Identify which cell holds the provided text, then report its [X, Y] central coordinate. 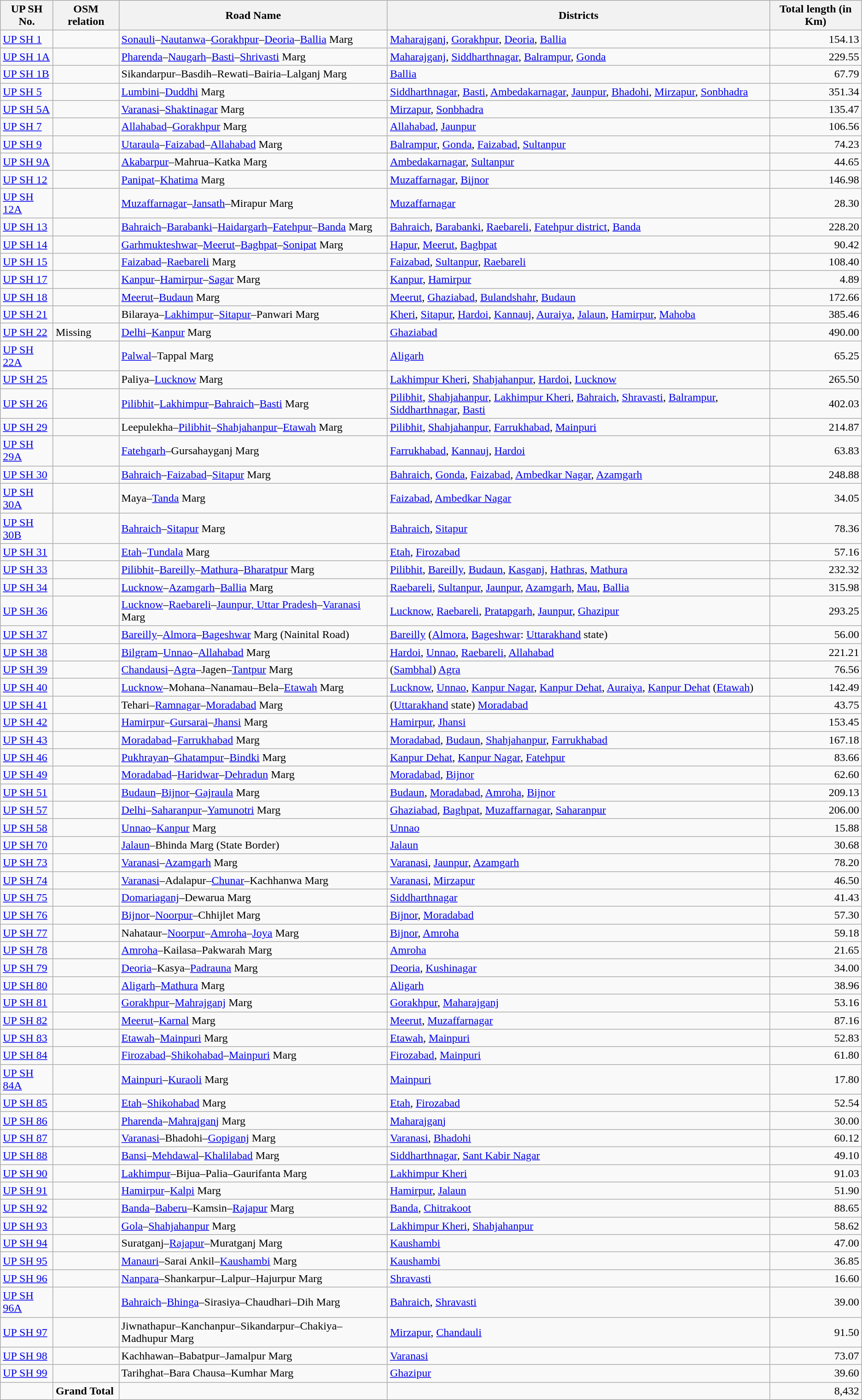
Pukhrayan–Ghatampur–Bindki Marg [253, 757]
UP SH 80 [27, 985]
Meerut–Budaun Marg [253, 297]
Pharenda–Naugarh–Basti–Shrivasti Marg [253, 57]
Maharajganj, Siddharthnagar, Balrampur, Gonda [578, 57]
108.40 [815, 262]
UP SH 15 [27, 262]
Hamirpur, Jhansi [578, 722]
Lakhimpur Kheri, Shahjahanpur [578, 1226]
UP SH 49 [27, 775]
UP SH 9 [27, 144]
Jalaun [578, 845]
67.79 [815, 74]
UP SH 29 [27, 427]
UP SH 91 [27, 1191]
UP SH 29A [27, 451]
39.60 [815, 1373]
UP SH 1 [27, 39]
106.56 [815, 127]
Manauri–Sarai Ankil–Kaushambi Marg [253, 1261]
74.23 [815, 144]
Hapur, Meerut, Baghpat [578, 245]
62.60 [815, 775]
172.66 [815, 297]
265.50 [815, 380]
57.16 [815, 552]
146.98 [815, 179]
Districts [578, 16]
167.18 [815, 740]
UP SH 40 [27, 687]
52.83 [815, 1038]
Hardoi, Unnao, Raebareli, Allahabad [578, 652]
61.80 [815, 1055]
Lakhimpur Kheri, Shahjahanpur, Hardoi, Lucknow [578, 380]
8,432 [815, 1391]
Paliya–Lucknow Marg [253, 380]
Allahabad–Gorakhpur Marg [253, 127]
UP SH 30B [27, 528]
221.21 [815, 652]
Banda, Chitrakoot [578, 1208]
Muzaffarnagar [578, 203]
Lumbini–Duddhi Marg [253, 92]
Lucknow–Raebareli–Jaunpur, Uttar Pradesh–Varanasi Marg [253, 611]
Varanasi, Jaunpur, Azamgarh [578, 862]
Pilibhit, Shahjahanpur, Lakhimpur Kheri, Bahraich, Shravasti, Balrampur, Siddharthnagar, Basti [578, 404]
UP SH 30 [27, 474]
65.25 [815, 356]
UP SH 97 [27, 1332]
Etawah–Mainpuri Marg [253, 1038]
Allahabad, Jaunpur [578, 127]
Panipat–Khatima Marg [253, 179]
154.13 [815, 39]
UP SH 26 [27, 404]
57.30 [815, 915]
21.65 [815, 950]
Delhi–Saharanpur–Yamunotri Marg [253, 810]
78.36 [815, 528]
Bareilly–Almora–Bageshwar Marg (Nainital Road) [253, 635]
Meerut, Muzaffarnagar [578, 1020]
UP SH 95 [27, 1261]
59.18 [815, 933]
UP SH 42 [27, 722]
UP SH 17 [27, 280]
Varanasi [578, 1356]
Ghaziabad [578, 332]
36.85 [815, 1261]
30.00 [815, 1120]
Muzaffarnagar, Bijnor [578, 179]
UP SH 31 [27, 552]
Bahraich–Bhinga–Sirasiya–Chaudhari–Dih Marg [253, 1302]
UP SH 86 [27, 1120]
Nanpara–Shankarpur–Lalpur–Hajurpur Marg [253, 1278]
UP SH 30A [27, 498]
46.50 [815, 880]
Gorakhpur–Mahrajganj Marg [253, 1003]
Etawah, Mainpuri [578, 1038]
UP SH 12A [27, 203]
Varanasi–Azamgarh Marg [253, 862]
Varanasi–Shaktinagar Marg [253, 109]
Moradabad, Budaun, Shahjahanpur, Farrukhabad [578, 740]
293.25 [815, 611]
Pilibhit, Bareilly, Budaun, Kasganj, Hathras, Mathura [578, 569]
UP SH 74 [27, 880]
206.00 [815, 810]
Tehari–Ramnagar–Moradabad Marg [253, 705]
Moradabad, Bijnor [578, 775]
Lakhimpur Kheri [578, 1173]
Hamirpur–Gursarai–Jhansi Marg [253, 722]
Bareilly (Almora, Bageshwar: Uttarakhand state) [578, 635]
315.98 [815, 587]
UP SH 9A [27, 162]
Farrukhabad, Kannauj, Hardoi [578, 451]
Chandausi–Agra–Jagen–Tantpur Marg [253, 670]
17.80 [815, 1079]
Bilaraya–Lakhimpur–Sitapur–Panwari Marg [253, 315]
49.10 [815, 1155]
Road Name [253, 16]
Garhmukteshwar–Meerut–Baghpat–Sonipat Marg [253, 245]
Meerut–Karnal Marg [253, 1020]
Kanpur, Hamirpur [578, 280]
232.32 [815, 569]
Bijnor–Noorpur–Chhijlet Marg [253, 915]
UP SH 21 [27, 315]
28.30 [815, 203]
UP SH 87 [27, 1138]
229.55 [815, 57]
Raebareli, Sultanpur, Jaunpur, Azamgarh, Mau, Ballia [578, 587]
Etah–Tundala Marg [253, 552]
UP SH 34 [27, 587]
Bijnor, Moradabad [578, 915]
UP SH 36 [27, 611]
Aligarh–Mathura Marg [253, 985]
Mainpuri–Kuraoli Marg [253, 1079]
Hamirpur, Jalaun [578, 1191]
UP SH 88 [27, 1155]
UP SH 70 [27, 845]
UP SH 73 [27, 862]
Maharajganj [578, 1120]
83.66 [815, 757]
Bilgram–Unnao–Allahabad Marg [253, 652]
Jiwnathapur–Kanchanpur–Sikandarpur–Chakiya–Madhupur Marg [253, 1332]
Bijnor, Amroha [578, 933]
OSM relation [86, 16]
UP SH 78 [27, 950]
153.45 [815, 722]
UP SH 96A [27, 1302]
UP SH 38 [27, 652]
Akabarpur–Mahrua–Katka Marg [253, 162]
Gola–Shahjahanpur Marg [253, 1226]
UP SH 22A [27, 356]
248.88 [815, 474]
Kheri, Sitapur, Hardoi, Kannauj, Auraiya, Jalaun, Hamirpur, Mahoba [578, 315]
Varanasi–Bhadohi–Gopiganj Marg [253, 1138]
Pilibhit, Shahjahanpur, Farrukhabad, Mainpuri [578, 427]
UP SH 1B [27, 74]
Domariaganj–Dewarua Marg [253, 898]
91.03 [815, 1173]
(Sambhal) Agra [578, 670]
UP SH 22 [27, 332]
135.47 [815, 109]
Siddharthnagar, Basti, Ambedakarnagar, Jaunpur, Bhadohi, Mirzapur, Sonbhadra [578, 92]
73.07 [815, 1356]
Pilibhit–Bareilly–Mathura–Bharatpur Marg [253, 569]
Budaun–Bijnor–Gajraula Marg [253, 792]
Hamirpur–Kalpi Marg [253, 1191]
Utaraula–Faizabad–Allahabad Marg [253, 144]
Ballia [578, 74]
UP SH 85 [27, 1103]
UP SH 7 [27, 127]
UP SH 81 [27, 1003]
Moradabad–Farrukhabad Marg [253, 740]
UP SH 90 [27, 1173]
Lakhimpur–Bijua–Palia–Gaurifanta Marg [253, 1173]
214.87 [815, 427]
(Uttarakhand state) Moradabad [578, 705]
Bahraich–Barabanki–Haidargarh–Fatehpur–Banda Marg [253, 227]
Bahraich, Shravasti [578, 1302]
UP SH 51 [27, 792]
142.49 [815, 687]
Kachhawan–Babatpur–Jamalpur Marg [253, 1356]
Missing [86, 332]
402.03 [815, 404]
52.54 [815, 1103]
Lucknow–Azamgarh–Ballia Marg [253, 587]
15.88 [815, 827]
88.65 [815, 1208]
Balrampur, Gonda, Faizabad, Sultanpur [578, 144]
UP SH 18 [27, 297]
47.00 [815, 1243]
UP SH 58 [27, 827]
Lucknow, Raebareli, Pratapgarh, Jaunpur, Ghazipur [578, 611]
Pilibhit–Lakhimpur–Bahraich–Basti Marg [253, 404]
Bahraich, Barabanki, Raebareli, Fatehpur district, Banda [578, 227]
Suratganj–Rajapur–Muratganj Marg [253, 1243]
UP SH 83 [27, 1038]
78.20 [815, 862]
Ghazipur [578, 1373]
UP SH 79 [27, 968]
Maya–Tanda Marg [253, 498]
UP SH 39 [27, 670]
91.50 [815, 1332]
76.56 [815, 670]
UP SH 76 [27, 915]
228.20 [815, 227]
UP SH 5 [27, 92]
UP SH 75 [27, 898]
63.83 [815, 451]
Etah–Shikohabad Marg [253, 1103]
490.00 [815, 332]
Faizabad–Raebareli Marg [253, 262]
UP SH 84 [27, 1055]
Muzaffarnagar–Jansath–Mirapur Marg [253, 203]
Deoria, Kushinagar [578, 968]
UP SH 99 [27, 1373]
43.75 [815, 705]
Sikandarpur–Basdih–Rewati–Bairia–Lalganj Marg [253, 74]
90.42 [815, 245]
Tarihghat–Bara Chausa–Kumhar Marg [253, 1373]
UP SH 92 [27, 1208]
UP SH 5A [27, 109]
UP SH 84A [27, 1079]
38.96 [815, 985]
UP SH 46 [27, 757]
385.46 [815, 315]
16.60 [815, 1278]
Grand Total [86, 1391]
Unnao–Kanpur Marg [253, 827]
Total length (in Km) [815, 16]
UP SH 25 [27, 380]
UP SH 13 [27, 227]
Varanasi–Adalapur–Chunar–Kachhanwa Marg [253, 880]
UP SH 98 [27, 1356]
351.34 [815, 92]
Firozabad–Shikohabad–Mainpuri Marg [253, 1055]
UP SH 14 [27, 245]
Palwal–Tappal Marg [253, 356]
Jalaun–Bhinda Marg (State Border) [253, 845]
Bahraich, Gonda, Faizabad, Ambedkar Nagar, Azamgarh [578, 474]
Lucknow–Mohana–Nanamau–Bela–Etawah Marg [253, 687]
UP SH 12 [27, 179]
UP SH 96 [27, 1278]
4.89 [815, 280]
UP SH 43 [27, 740]
Nahataur–Noorpur–Amroha–Joya Marg [253, 933]
Bahraich–Sitapur Marg [253, 528]
Shravasti [578, 1278]
UP SH 1A [27, 57]
60.12 [815, 1138]
53.16 [815, 1003]
Fatehgarh–Gursahayganj Marg [253, 451]
Maharajganj, Gorakhpur, Deoria, Ballia [578, 39]
Kanpur–Hamirpur–Sagar Marg [253, 280]
Varanasi, Mirzapur [578, 880]
UP SH 77 [27, 933]
56.00 [815, 635]
UP SH 37 [27, 635]
Amroha–Kailasa–Pakwarah Marg [253, 950]
34.00 [815, 968]
Gorakhpur, Maharajganj [578, 1003]
Mirzapur, Sonbhadra [578, 109]
Delhi–Kanpur Marg [253, 332]
Ghaziabad, Baghpat, Muzaffarnagar, Saharanpur [578, 810]
UP SH 94 [27, 1243]
Pharenda–Mahrajganj Marg [253, 1120]
44.65 [815, 162]
UP SH 93 [27, 1226]
Ambedakarnagar, Sultanpur [578, 162]
Mainpuri [578, 1079]
Banda–Baberu–Kamsin–Rajapur Marg [253, 1208]
Faizabad, Sultanpur, Raebareli [578, 262]
30.68 [815, 845]
Firozabad, Mainpuri [578, 1055]
87.16 [815, 1020]
58.62 [815, 1226]
Deoria–Kasya–Padrauna Marg [253, 968]
Meerut, Ghaziabad, Bulandshahr, Budaun [578, 297]
34.05 [815, 498]
51.90 [815, 1191]
Amroha [578, 950]
Bahraich, Sitapur [578, 528]
Lucknow, Unnao, Kanpur Nagar, Kanpur Dehat, Auraiya, Kanpur Dehat (Etawah) [578, 687]
41.43 [815, 898]
Varanasi, Bhadohi [578, 1138]
Bahraich–Faizabad–Sitapur Marg [253, 474]
UP SH 57 [27, 810]
Siddharthnagar, Sant Kabir Nagar [578, 1155]
Moradabad–Haridwar–Dehradun Marg [253, 775]
Unnao [578, 827]
UP SH No. [27, 16]
Kanpur Dehat, Kanpur Nagar, Fatehpur [578, 757]
Mirzapur, Chandauli [578, 1332]
39.00 [815, 1302]
UP SH 33 [27, 569]
Sonauli–Nautanwa–Gorakhpur–Deoria–Ballia Marg [253, 39]
UP SH 82 [27, 1020]
Budaun, Moradabad, Amroha, Bijnor [578, 792]
Siddharthnagar [578, 898]
Leepulekha–Pilibhit–Shahjahanpur–Etawah Marg [253, 427]
Faizabad, Ambedkar Nagar [578, 498]
Bansi–Mehdawal–Khalilabad Marg [253, 1155]
209.13 [815, 792]
UP SH 41 [27, 705]
